Locate the cell with the specified text and output its [X, Y] center coordinate. 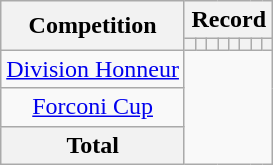
Total [93, 145]
Forconi Cup [93, 107]
Competition [93, 26]
Record [228, 20]
Division Honneur [93, 69]
